Provide the (x, y) coordinate of the cell's center where the given text is located.  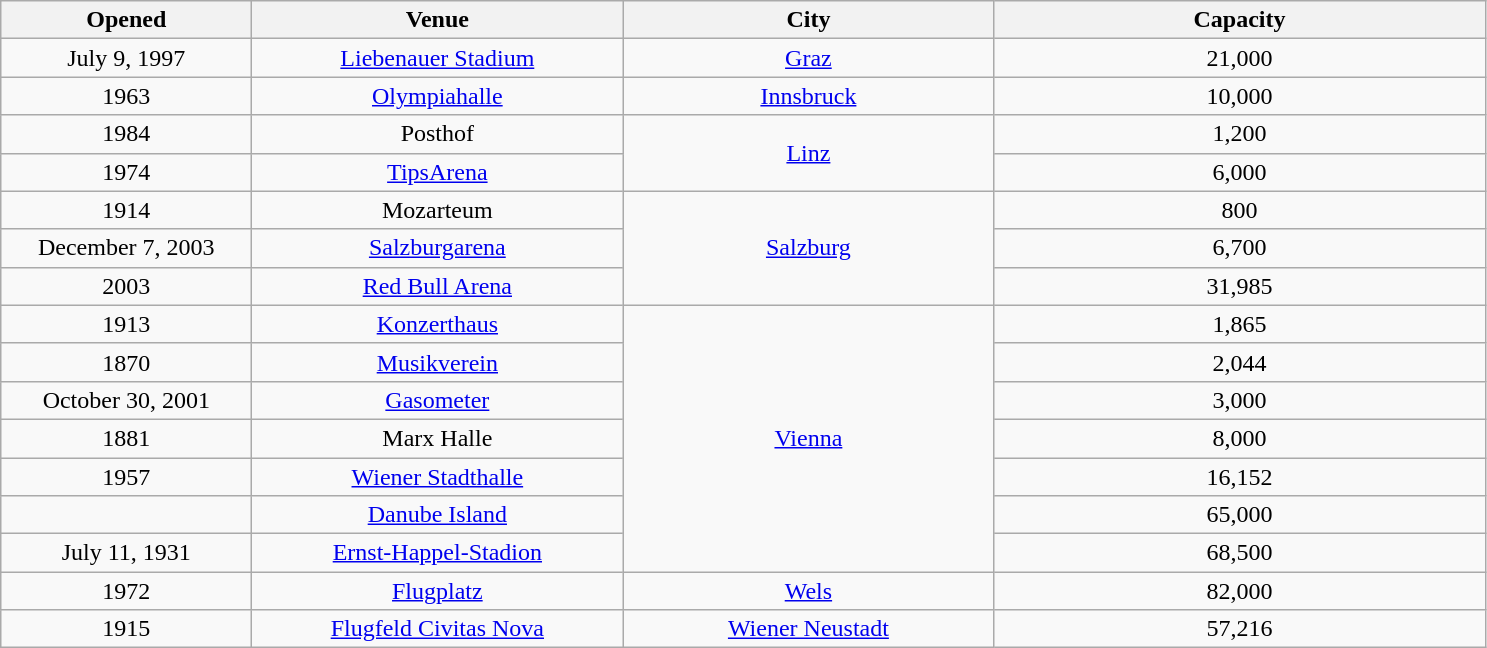
December 7, 2003 (126, 248)
Wiener Neustadt (808, 629)
1914 (126, 210)
2,044 (1240, 362)
Posthof (438, 134)
July 11, 1931 (126, 553)
31,985 (1240, 286)
65,000 (1240, 515)
Danube Island (438, 515)
1957 (126, 477)
1,200 (1240, 134)
1915 (126, 629)
July 9, 1997 (126, 58)
Konzerthaus (438, 324)
Vienna (808, 438)
1913 (126, 324)
Ernst-Happel-Stadion (438, 553)
1,865 (1240, 324)
Gasometer (438, 400)
Innsbruck (808, 96)
1881 (126, 438)
800 (1240, 210)
10,000 (1240, 96)
21,000 (1240, 58)
Opened (126, 20)
1974 (126, 172)
2003 (126, 286)
City (808, 20)
Graz (808, 58)
Olympiahalle (438, 96)
Musikverein (438, 362)
16,152 (1240, 477)
6,700 (1240, 248)
Flugfeld Civitas Nova (438, 629)
1984 (126, 134)
Salzburg (808, 248)
Linz (808, 153)
TipsArena (438, 172)
October 30, 2001 (126, 400)
Wels (808, 591)
Wiener Stadthalle (438, 477)
Liebenauer Stadium (438, 58)
Flugplatz (438, 591)
1870 (126, 362)
8,000 (1240, 438)
1963 (126, 96)
Venue (438, 20)
3,000 (1240, 400)
57,216 (1240, 629)
Capacity (1240, 20)
1972 (126, 591)
Red Bull Arena (438, 286)
Salzburgarena (438, 248)
82,000 (1240, 591)
Marx Halle (438, 438)
Mozarteum (438, 210)
68,500 (1240, 553)
6,000 (1240, 172)
